Find where the given text appears and provide that cell's center as (X, Y) coordinate. 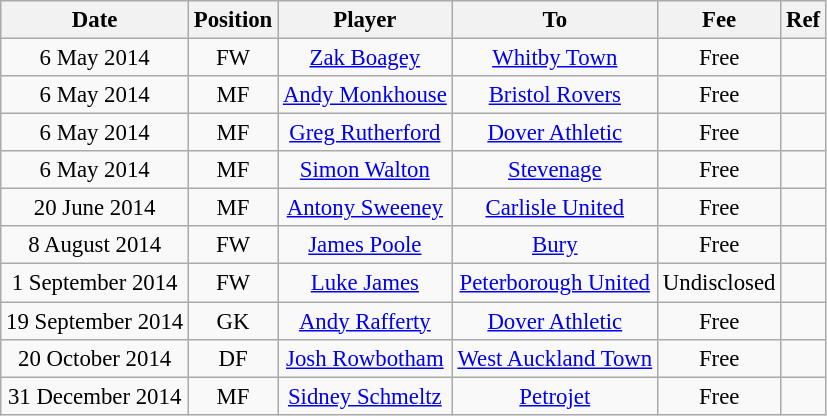
Zak Boagey (365, 58)
31 December 2014 (95, 396)
1 September 2014 (95, 283)
Andy Rafferty (365, 321)
Date (95, 20)
Position (234, 20)
Greg Rutherford (365, 133)
GK (234, 321)
20 October 2014 (95, 358)
Bristol Rovers (554, 95)
19 September 2014 (95, 321)
Luke James (365, 283)
Bury (554, 245)
James Poole (365, 245)
Peterborough United (554, 283)
To (554, 20)
Undisclosed (720, 283)
Andy Monkhouse (365, 95)
8 August 2014 (95, 245)
20 June 2014 (95, 208)
Ref (804, 20)
Whitby Town (554, 58)
Antony Sweeney (365, 208)
DF (234, 358)
Fee (720, 20)
Stevenage (554, 170)
Simon Walton (365, 170)
Sidney Schmeltz (365, 396)
Player (365, 20)
Carlisle United (554, 208)
Josh Rowbotham (365, 358)
West Auckland Town (554, 358)
Petrojet (554, 396)
